Detect which cell encompasses the target text, then output its [x, y] center coordinate. 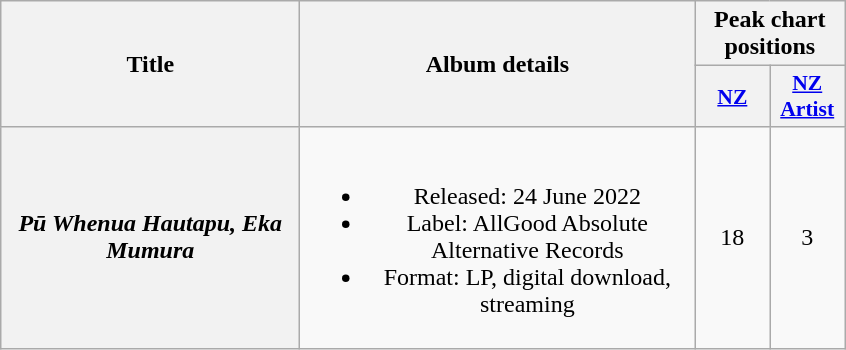
Peak chart positions [770, 34]
Pū Whenua Hautapu, Eka Mumura [150, 238]
NZArtist [808, 96]
Album details [498, 64]
NZ [732, 96]
Title [150, 64]
18 [732, 238]
3 [808, 238]
Released: 24 June 2022Label: AllGood Absolute Alternative RecordsFormat: LP, digital download, streaming [498, 238]
